Determine the [x, y] coordinate at the center of the cell enclosing the given text.  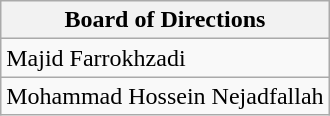
Majid Farrokhzadi [165, 58]
Mohammad Hossein Nejadfallah [165, 96]
Board of Directions [165, 20]
